Provide the [X, Y] coordinate of the cell's center where the given text is located.  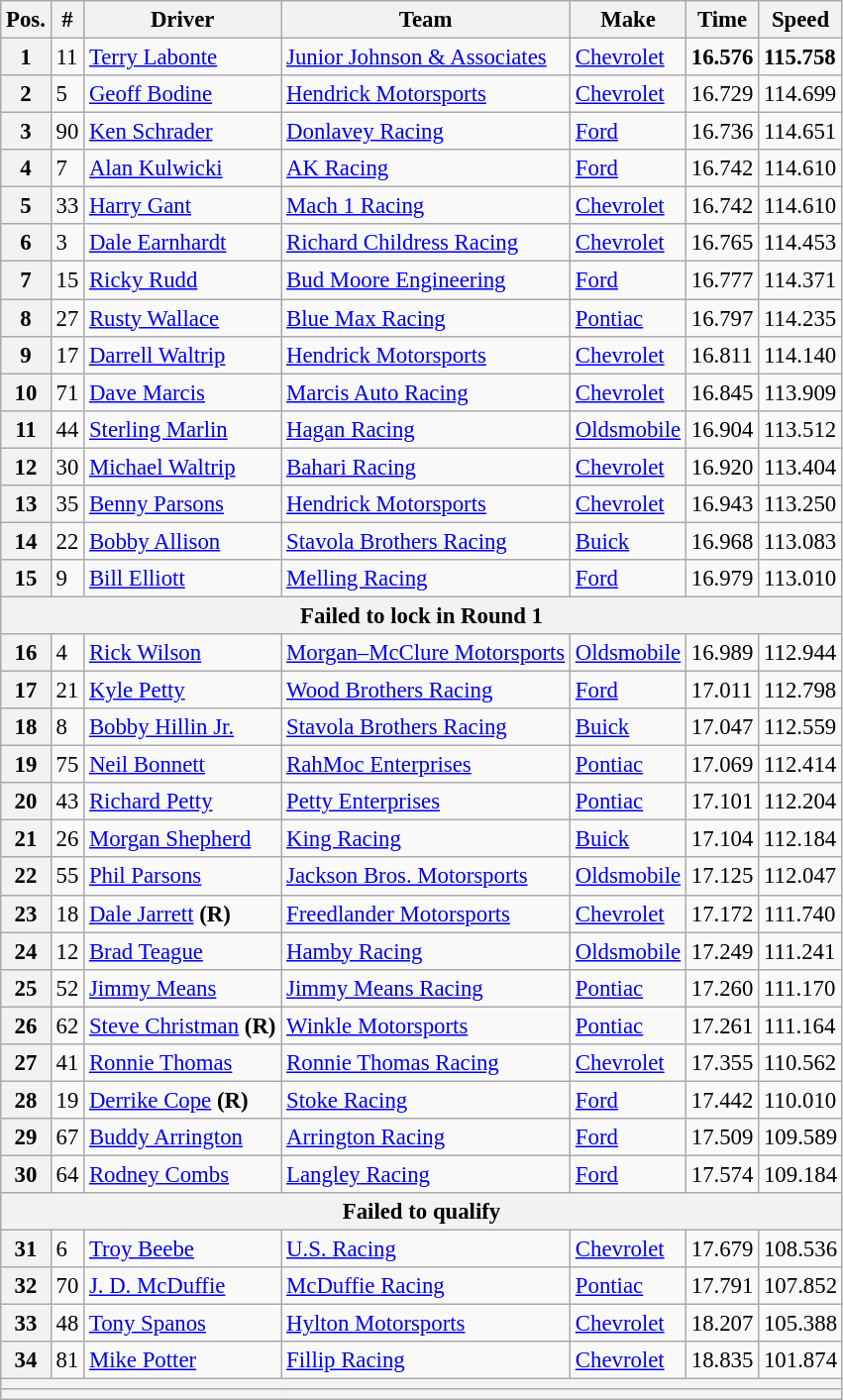
Rusty Wallace [182, 318]
16.968 [721, 541]
16.797 [721, 318]
Melling Racing [426, 579]
Fillip Racing [426, 1360]
Speed [800, 20]
23 [26, 914]
Bill Elliott [182, 579]
113.404 [800, 467]
Dale Jarrett (R) [182, 914]
Derrike Cope (R) [182, 1100]
114.140 [800, 355]
Driver [182, 20]
2 [26, 94]
17.069 [721, 765]
Stoke Racing [426, 1100]
24 [26, 951]
16.729 [721, 94]
Neil Bonnett [182, 765]
16.904 [721, 429]
111.164 [800, 1025]
Tony Spanos [182, 1324]
112.559 [800, 727]
17.047 [721, 727]
16 [26, 653]
17.574 [721, 1174]
Donlavey Racing [426, 132]
108.536 [800, 1249]
Bobby Allison [182, 541]
AK Racing [426, 168]
64 [67, 1174]
16.576 [721, 57]
Rodney Combs [182, 1174]
112.944 [800, 653]
Dale Earnhardt [182, 243]
109.589 [800, 1137]
Richard Childress Racing [426, 243]
32 [26, 1286]
17.249 [721, 951]
RahMoc Enterprises [426, 765]
Failed to lock in Round 1 [422, 615]
Petty Enterprises [426, 802]
71 [67, 392]
17.125 [721, 877]
14 [26, 541]
16.943 [721, 504]
Morgan Shepherd [182, 839]
Ronnie Thomas Racing [426, 1063]
115.758 [800, 57]
16.736 [721, 132]
18.835 [721, 1360]
90 [67, 132]
King Racing [426, 839]
Pos. [26, 20]
44 [67, 429]
Ken Schrader [182, 132]
110.010 [800, 1100]
Langley Racing [426, 1174]
113.250 [800, 504]
17.101 [721, 802]
70 [67, 1286]
Kyle Petty [182, 691]
112.047 [800, 877]
43 [67, 802]
Geoff Bodine [182, 94]
111.740 [800, 914]
Sterling Marlin [182, 429]
Marcis Auto Racing [426, 392]
81 [67, 1360]
17.172 [721, 914]
Buddy Arrington [182, 1137]
13 [26, 504]
# [67, 20]
Alan Kulwicki [182, 168]
55 [67, 877]
18.207 [721, 1324]
17.261 [721, 1025]
Bahari Racing [426, 467]
Richard Petty [182, 802]
Harry Gant [182, 206]
35 [67, 504]
17.355 [721, 1063]
16.989 [721, 653]
112.204 [800, 802]
107.852 [800, 1286]
28 [26, 1100]
48 [67, 1324]
Junior Johnson & Associates [426, 57]
Mike Potter [182, 1360]
Steve Christman (R) [182, 1025]
34 [26, 1360]
105.388 [800, 1324]
17.679 [721, 1249]
25 [26, 988]
Ricky Rudd [182, 280]
17.104 [721, 839]
31 [26, 1249]
17.442 [721, 1100]
16.979 [721, 579]
Morgan–McClure Motorsports [426, 653]
113.083 [800, 541]
J. D. McDuffie [182, 1286]
62 [67, 1025]
Benny Parsons [182, 504]
Bobby Hillin Jr. [182, 727]
McDuffie Racing [426, 1286]
114.699 [800, 94]
Make [628, 20]
110.562 [800, 1063]
114.235 [800, 318]
Jackson Bros. Motorsports [426, 877]
112.798 [800, 691]
113.512 [800, 429]
75 [67, 765]
Wood Brothers Racing [426, 691]
41 [67, 1063]
111.170 [800, 988]
114.651 [800, 132]
U.S. Racing [426, 1249]
Ronnie Thomas [182, 1063]
16.845 [721, 392]
101.874 [800, 1360]
Phil Parsons [182, 877]
Hagan Racing [426, 429]
17.011 [721, 691]
29 [26, 1137]
Time [721, 20]
Arrington Racing [426, 1137]
113.010 [800, 579]
Hamby Racing [426, 951]
112.414 [800, 765]
Rick Wilson [182, 653]
Failed to qualify [422, 1212]
1 [26, 57]
113.909 [800, 392]
Jimmy Means [182, 988]
Winkle Motorsports [426, 1025]
Blue Max Racing [426, 318]
111.241 [800, 951]
Dave Marcis [182, 392]
Brad Teague [182, 951]
114.453 [800, 243]
16.765 [721, 243]
20 [26, 802]
112.184 [800, 839]
67 [67, 1137]
17.509 [721, 1137]
Troy Beebe [182, 1249]
Team [426, 20]
16.811 [721, 355]
Michael Waltrip [182, 467]
Freedlander Motorsports [426, 914]
Hylton Motorsports [426, 1324]
16.920 [721, 467]
Jimmy Means Racing [426, 988]
10 [26, 392]
17.791 [721, 1286]
17.260 [721, 988]
Terry Labonte [182, 57]
Bud Moore Engineering [426, 280]
Mach 1 Racing [426, 206]
16.777 [721, 280]
114.371 [800, 280]
109.184 [800, 1174]
52 [67, 988]
Darrell Waltrip [182, 355]
